Detect which cell encompasses the target text, then output its (x, y) center coordinate. 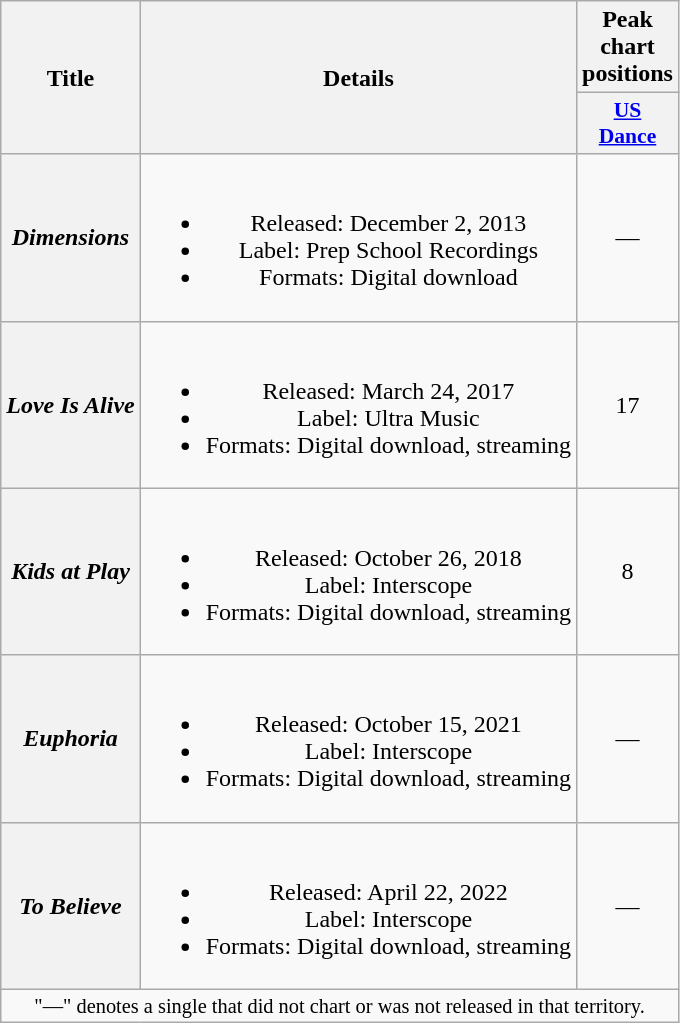
Dimensions (70, 238)
Released: April 22, 2022Label: InterscopeFormats: Digital download, streaming (358, 906)
Released: March 24, 2017Label: Ultra MusicFormats: Digital download, streaming (358, 404)
Released: December 2, 2013Label: Prep School RecordingsFormats: Digital download (358, 238)
Released: October 15, 2021Label: InterscopeFormats: Digital download, streaming (358, 738)
"—" denotes a single that did not chart or was not released in that territory. (340, 1006)
To Believe (70, 906)
Title (70, 78)
Euphoria (70, 738)
USDance (628, 124)
Kids at Play (70, 572)
Peak chart positions (628, 47)
Love Is Alive (70, 404)
Details (358, 78)
Released: October 26, 2018Label: InterscopeFormats: Digital download, streaming (358, 572)
17 (628, 404)
8 (628, 572)
